Scan for the cell matching the given text and deliver its (x, y) coordinate at center. 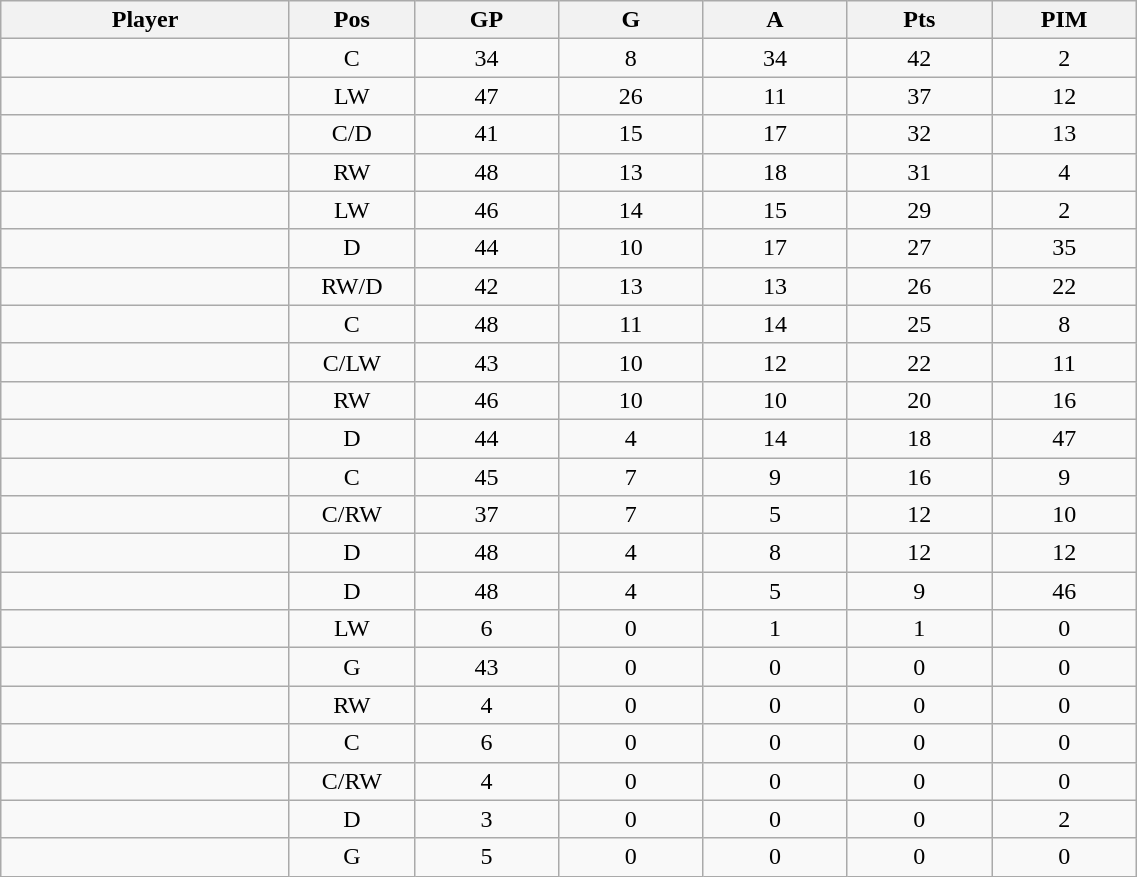
20 (919, 400)
25 (919, 324)
41 (486, 134)
Pos (352, 20)
PIM (1064, 20)
32 (919, 134)
3 (486, 819)
31 (919, 172)
A (775, 20)
29 (919, 210)
C/D (352, 134)
27 (919, 248)
GP (486, 20)
Player (146, 20)
RW/D (352, 286)
C/LW (352, 362)
45 (486, 477)
35 (1064, 248)
Pts (919, 20)
